Determine the [X, Y] coordinate at the center of the cell enclosing the given text.  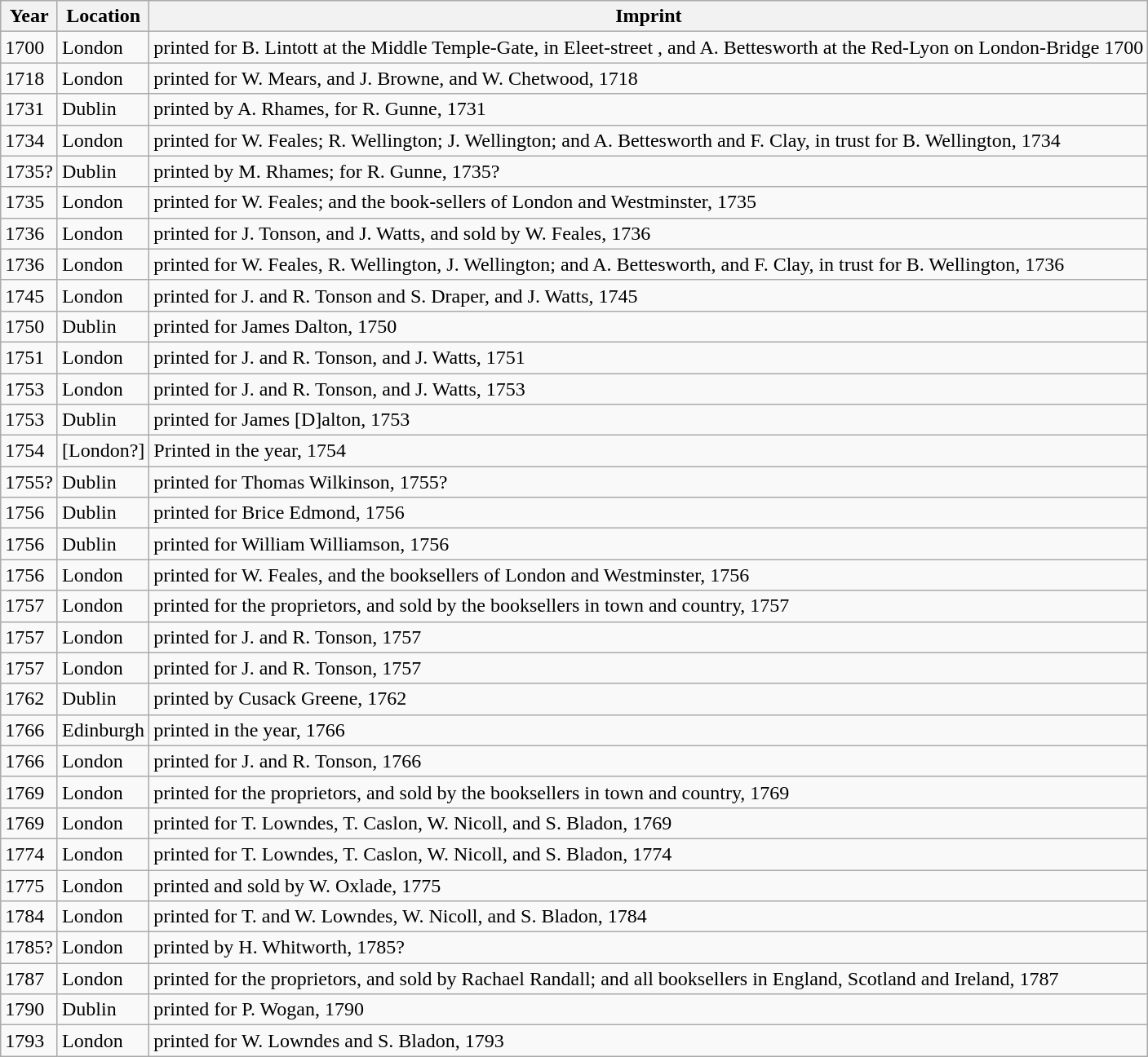
printed for J. and R. Tonson, 1766 [649, 761]
1787 [29, 979]
printed for James [D]alton, 1753 [649, 420]
[London?] [103, 451]
printed for J. and R. Tonson, and J. Watts, 1753 [649, 389]
printed for the proprietors, and sold by the booksellers in town and country, 1769 [649, 792]
printed by A. Rhames, for R. Gunne, 1731 [649, 109]
printed for B. Lintott at the Middle Temple-Gate, in Eleet-street , and A. Bettesworth at the Red-Lyon on London-Bridge 1700 [649, 47]
printed for P. Wogan, 1790 [649, 1010]
printed for W. Feales; R. Wellington; J. Wellington; and A. Bettesworth and F. Clay, in trust for B. Wellington, 1734 [649, 140]
printed for J. Tonson, and J. Watts, and sold by W. Feales, 1736 [649, 233]
1754 [29, 451]
1734 [29, 140]
1735? [29, 171]
printed by M. Rhames; for R. Gunne, 1735? [649, 171]
printed for the proprietors, and sold by Rachael Randall; and all booksellers in England, Scotland and Ireland, 1787 [649, 979]
printed by Cusack Greene, 1762 [649, 699]
printed for W. Lowndes and S. Bladon, 1793 [649, 1041]
1700 [29, 47]
1775 [29, 885]
printed for T. and W. Lowndes, W. Nicoll, and S. Bladon, 1784 [649, 917]
printed for Thomas Wilkinson, 1755? [649, 482]
1718 [29, 78]
printed for W. Mears, and J. Browne, and W. Chetwood, 1718 [649, 78]
Edinburgh [103, 730]
printed for W. Feales, R. Wellington, J. Wellington; and A. Bettesworth, and F. Clay, in trust for B. Wellington, 1736 [649, 264]
printed in the year, 1766 [649, 730]
Year [29, 16]
1750 [29, 326]
1751 [29, 357]
printed for James Dalton, 1750 [649, 326]
1755? [29, 482]
printed for the proprietors, and sold by the booksellers in town and country, 1757 [649, 606]
printed for T. Lowndes, T. Caslon, W. Nicoll, and S. Bladon, 1774 [649, 854]
1774 [29, 854]
Printed in the year, 1754 [649, 451]
1731 [29, 109]
printed for Brice Edmond, 1756 [649, 513]
printed for J. and R. Tonson and S. Draper, and J. Watts, 1745 [649, 295]
printed for J. and R. Tonson, and J. Watts, 1751 [649, 357]
1735 [29, 202]
printed for T. Lowndes, T. Caslon, W. Nicoll, and S. Bladon, 1769 [649, 823]
printed by H. Whitworth, 1785? [649, 948]
printed for William Williamson, 1756 [649, 544]
1793 [29, 1041]
1785? [29, 948]
1790 [29, 1010]
1784 [29, 917]
printed for W. Feales, and the booksellers of London and Westminster, 1756 [649, 575]
1762 [29, 699]
printed and sold by W. Oxlade, 1775 [649, 885]
Location [103, 16]
printed for W. Feales; and the book-sellers of London and Westminster, 1735 [649, 202]
1745 [29, 295]
Imprint [649, 16]
